From the cell containing the given text, extract its center point as [x, y] coordinate. 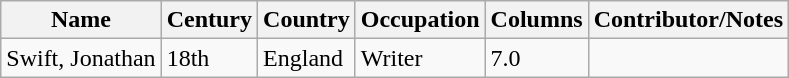
Writer [420, 58]
Contributor/Notes [688, 20]
7.0 [536, 58]
Swift, Jonathan [81, 58]
Columns [536, 20]
Occupation [420, 20]
England [307, 58]
18th [209, 58]
Country [307, 20]
Century [209, 20]
Name [81, 20]
